Pinpoint the cell where the given text exists, returning its [x, y] midpoint coordinate. 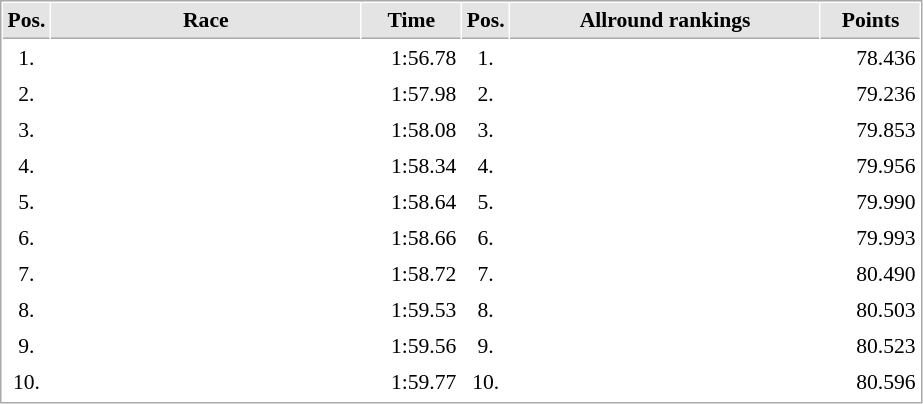
1:58.08 [412, 129]
79.990 [870, 201]
80.596 [870, 381]
1:58.66 [412, 237]
80.523 [870, 345]
Points [870, 21]
79.956 [870, 165]
80.503 [870, 309]
Race [206, 21]
1:58.34 [412, 165]
79.853 [870, 129]
79.993 [870, 237]
80.490 [870, 273]
1:59.77 [412, 381]
1:56.78 [412, 57]
1:59.56 [412, 345]
78.436 [870, 57]
1:58.64 [412, 201]
Time [412, 21]
1:59.53 [412, 309]
Allround rankings [666, 21]
1:58.72 [412, 273]
79.236 [870, 93]
1:57.98 [412, 93]
